For the text-containing cell, return its midpoint in [x, y] coordinate format. 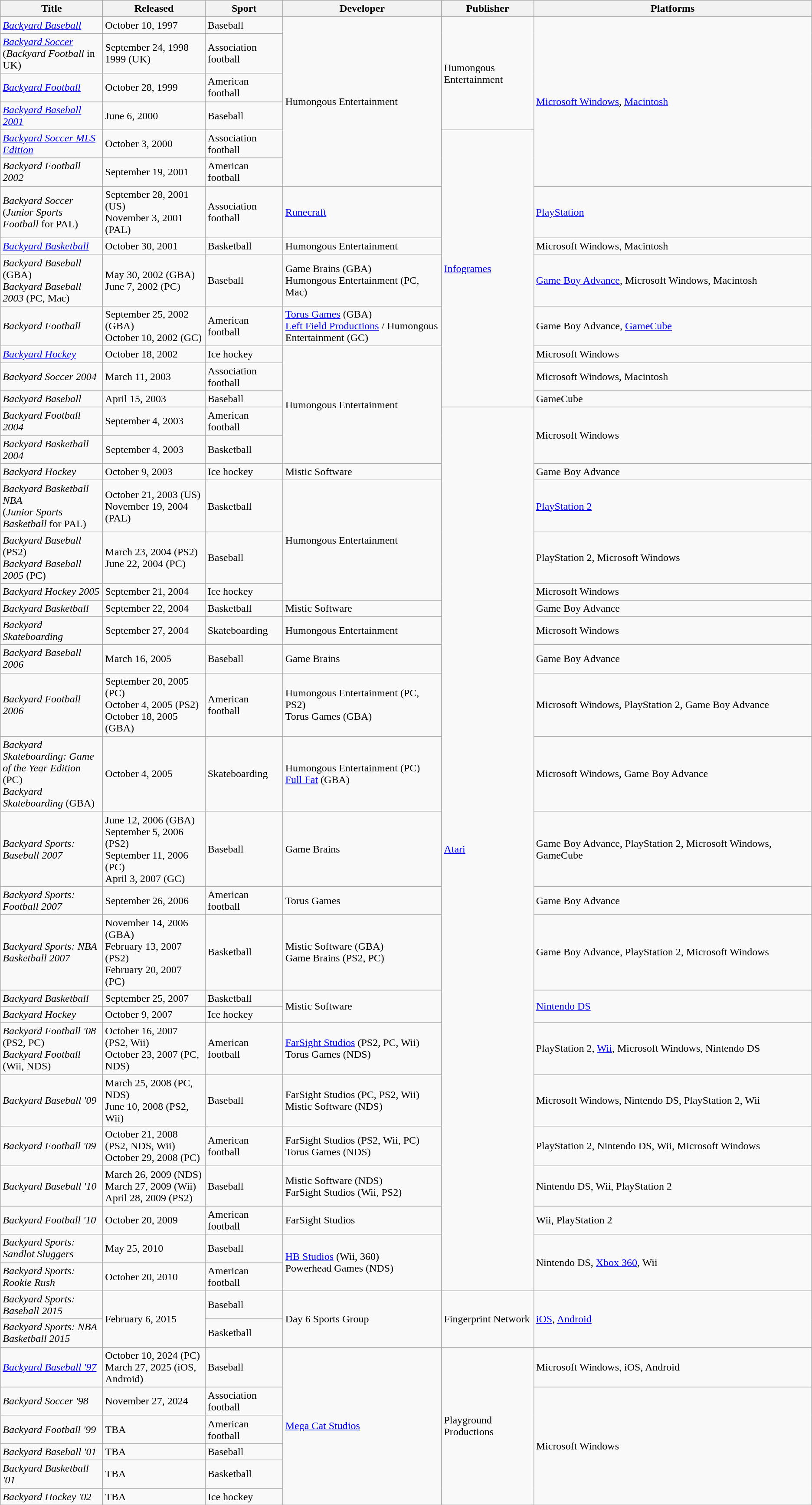
iOS, Android [672, 1319]
GameCube [672, 399]
FarSight Studios [362, 1220]
Backyard Football 2004 [52, 422]
March 11, 2003 [154, 377]
PlayStation 2, Wii, Microsoft Windows, Nintendo DS [672, 1049]
Backyard Sports: Rookie Rush [52, 1276]
Microsoft Windows, Nintendo DS, PlayStation 2, Wii [672, 1100]
Sport [244, 9]
Humongous Entertainment (PC, PS2)Torus Games (GBA) [362, 705]
Platforms [672, 9]
Nintendo DS [672, 1007]
Game Brains (GBA)Humongous Entertainment (PC, Mac) [362, 280]
Day 6 Sports Group [362, 1319]
Developer [362, 9]
Backyard Baseball '10 [52, 1186]
Backyard Soccer(Backyard Football in UK) [52, 53]
Backyard Hockey 2005 [52, 592]
Backyard Baseball (PS2)Backyard Baseball 2005 (PC) [52, 558]
PlayStation 2 [672, 506]
September 22, 2004 [154, 608]
October 20, 2010 [154, 1276]
Backyard Sports: NBA Basketball 2015 [52, 1333]
October 21, 2003 (US)November 19, 2004 (PAL) [154, 506]
Title [52, 9]
June 12, 2006 (GBA)September 5, 2006 (PS2)September 11, 2006 (PC)April 3, 2007 (GC) [154, 849]
Backyard Sports: Baseball 2015 [52, 1305]
March 25, 2008 (PC, NDS)June 10, 2008 (PS2, Wii) [154, 1100]
October 9, 2003 [154, 472]
September 26, 2006 [154, 901]
Nintendo DS, Wii, PlayStation 2 [672, 1186]
October 18, 2002 [154, 354]
Publisher [488, 9]
October 10, 2024 (PC)March 27, 2025 (iOS, Android) [154, 1367]
Backyard Soccer(Junior Sports Football for PAL) [52, 212]
September 25, 2002 (GBA)October 10, 2002 (GC) [154, 326]
Backyard Hockey '02 [52, 1496]
Backyard Football 2002 [52, 172]
Mistic Software (NDS)FarSight Studios (Wii, PS2) [362, 1186]
Backyard Sports: Football 2007 [52, 901]
Backyard Skateboarding: Game of the Year Edition (PC)Backyard Skateboarding (GBA) [52, 774]
Backyard Baseball (GBA)Backyard Baseball 2003 (PC, Mac) [52, 280]
Backyard Football '08 (PS2, PC)Backyard Football (Wii, NDS) [52, 1049]
Backyard Sports: NBA Basketball 2007 [52, 952]
Fingerprint Network [488, 1319]
Backyard Football '09 [52, 1146]
Backyard Baseball 2001 [52, 115]
October 10, 1997 [154, 25]
Backyard Football 2006 [52, 705]
Backyard Football '99 [52, 1429]
Backyard Basketball 2004 [52, 449]
March 16, 2005 [154, 659]
Microsoft Windows, PlayStation 2, Game Boy Advance [672, 705]
Infogrames [488, 269]
Wii, PlayStation 2 [672, 1220]
Backyard Soccer 2004 [52, 377]
October 4, 2005 [154, 774]
Nintendo DS, Xbox 360, Wii [672, 1262]
September 21, 2004 [154, 592]
September 24, 19981999 (UK) [154, 53]
Mega Cat Studios [362, 1426]
November 27, 2024 [154, 1401]
HB Studios (Wii, 360)Powerhead Games (NDS) [362, 1262]
Playground Productions [488, 1426]
Torus Games (GBA)Left Field Productions / Humongous Entertainment (GC) [362, 326]
Backyard Soccer '98 [52, 1401]
Backyard Basketball '01 [52, 1474]
Runecraft [362, 212]
Game Boy Advance, Microsoft Windows, Macintosh [672, 280]
September 19, 2001 [154, 172]
May 25, 2010 [154, 1249]
March 23, 2004 (PS2)June 22, 2004 (PC) [154, 558]
February 6, 2015 [154, 1319]
Mistic Software (GBA)Game Brains (PS2, PC) [362, 952]
September 20, 2005 (PC)October 4, 2005 (PS2)October 18, 2005 (GBA) [154, 705]
Backyard Soccer MLS Edition [52, 144]
Game Boy Advance, PlayStation 2, Microsoft Windows [672, 952]
FarSight Studios (PS2, PC, Wii)Torus Games (NDS) [362, 1049]
September 28, 2001 (US)November 3, 2001 (PAL) [154, 212]
PlayStation [672, 212]
June 6, 2000 [154, 115]
November 14, 2006 (GBA)February 13, 2007 (PS2)February 20, 2007 (PC) [154, 952]
October 16, 2007 (PS2, Wii)October 23, 2007 (PC, NDS) [154, 1049]
PlayStation 2, Microsoft Windows [672, 558]
Backyard Baseball '09 [52, 1100]
Backyard Basketball NBA(Junior Sports Basketball for PAL) [52, 506]
September 27, 2004 [154, 631]
October 28, 1999 [154, 88]
Torus Games [362, 901]
Game Boy Advance, GameCube [672, 326]
May 30, 2002 (GBA)June 7, 2002 (PC) [154, 280]
April 15, 2003 [154, 399]
March 26, 2009 (NDS)March 27, 2009 (Wii)April 28, 2009 (PS2) [154, 1186]
Backyard Baseball 2006 [52, 659]
Backyard Skateboarding [52, 631]
Humongous Entertainment (PC)Full Fat (GBA) [362, 774]
Backyard Baseball '97 [52, 1367]
Atari [488, 849]
Microsoft Windows, iOS, Android [672, 1367]
Backyard Football '10 [52, 1220]
October 3, 2000 [154, 144]
PlayStation 2, Nintendo DS, Wii, Microsoft Windows [672, 1146]
Backyard Sports: Baseball 2007 [52, 849]
Microsoft Windows, Game Boy Advance [672, 774]
October 30, 2001 [154, 246]
October 20, 2009 [154, 1220]
FarSight Studios (PS2, Wii, PC)Torus Games (NDS) [362, 1146]
September 25, 2007 [154, 998]
October 9, 2007 [154, 1015]
Released [154, 9]
Game Boy Advance, PlayStation 2, Microsoft Windows, GameCube [672, 849]
Backyard Baseball '01 [52, 1452]
FarSight Studios (PC, PS2, Wii)Mistic Software (NDS) [362, 1100]
October 21, 2008 (PS2, NDS, Wii)October 29, 2008 (PC) [154, 1146]
Backyard Sports: Sandlot Sluggers [52, 1249]
